From the cell containing the given text, extract its center point as [x, y] coordinate. 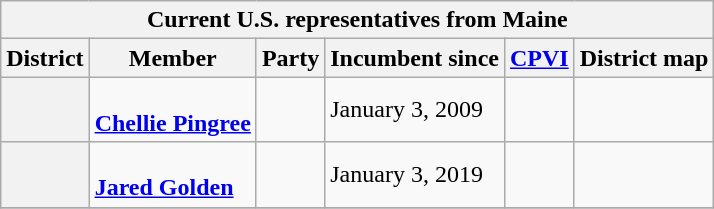
January 3, 2019 [415, 174]
District [45, 58]
Incumbent since [415, 58]
Member [172, 58]
Chellie Pingree [172, 110]
January 3, 2009 [415, 110]
Current U.S. representatives from Maine [358, 20]
District map [644, 58]
Party [290, 58]
CPVI [539, 58]
Jared Golden [172, 174]
